Output the (X, Y) coordinate of the center of the cell containing the given text.  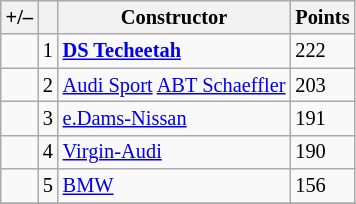
4 (48, 152)
Virgin-Audi (174, 152)
3 (48, 118)
2 (48, 85)
+/– (20, 17)
Points (322, 17)
Constructor (174, 17)
156 (322, 186)
5 (48, 186)
1 (48, 51)
191 (322, 118)
222 (322, 51)
Audi Sport ABT Schaeffler (174, 85)
BMW (174, 186)
DS Techeetah (174, 51)
e.Dams-Nissan (174, 118)
203 (322, 85)
190 (322, 152)
